Pinpoint the cell where the given text exists, returning its (x, y) midpoint coordinate. 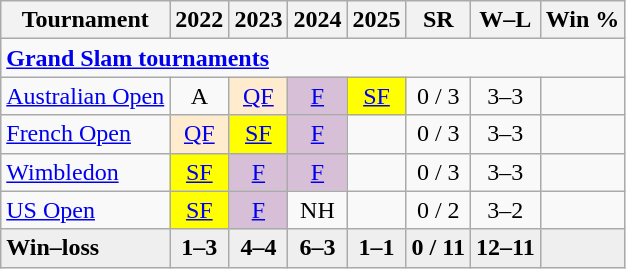
4–4 (258, 248)
2025 (376, 20)
US Open (86, 210)
2023 (258, 20)
Wimbledon (86, 172)
6–3 (318, 248)
Win % (582, 20)
3–2 (505, 210)
Win–loss (86, 248)
Grand Slam tournaments (313, 58)
French Open (86, 134)
2024 (318, 20)
12–11 (505, 248)
1–1 (376, 248)
Tournament (86, 20)
0 / 11 (438, 248)
SR (438, 20)
0 / 2 (438, 210)
1–3 (200, 248)
A (200, 96)
W–L (505, 20)
NH (318, 210)
2022 (200, 20)
Australian Open (86, 96)
